Locate the cell with the specified text and output its (X, Y) center coordinate. 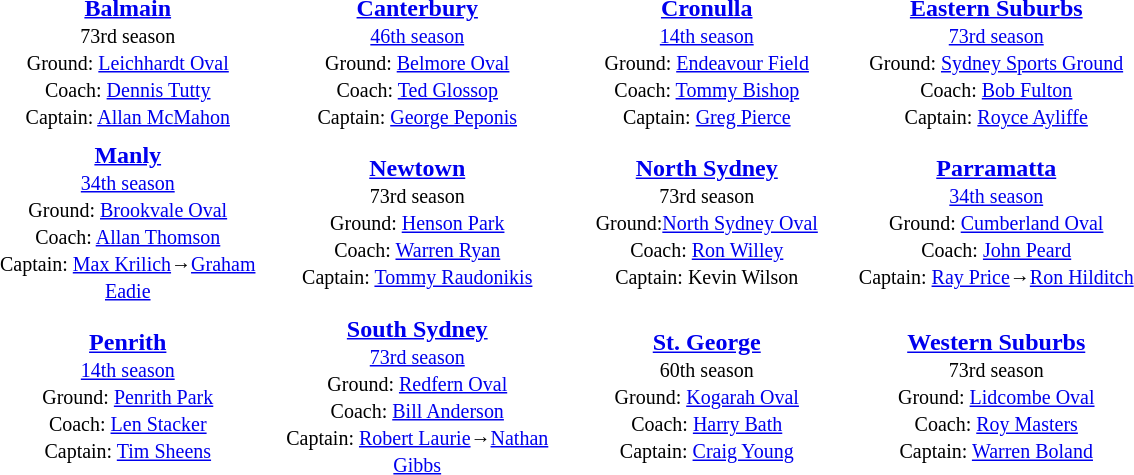
Newtown73rd seasonGround: Henson Park Coach: Warren RyanCaptain: Tommy Raudonikis (417, 222)
North Sydney73rd seasonGround:North Sydney Oval Coach: Ron WilleyCaptain: Kevin Wilson (707, 222)
